Search for the cell housing the specified text and yield its [x, y] center coordinate. 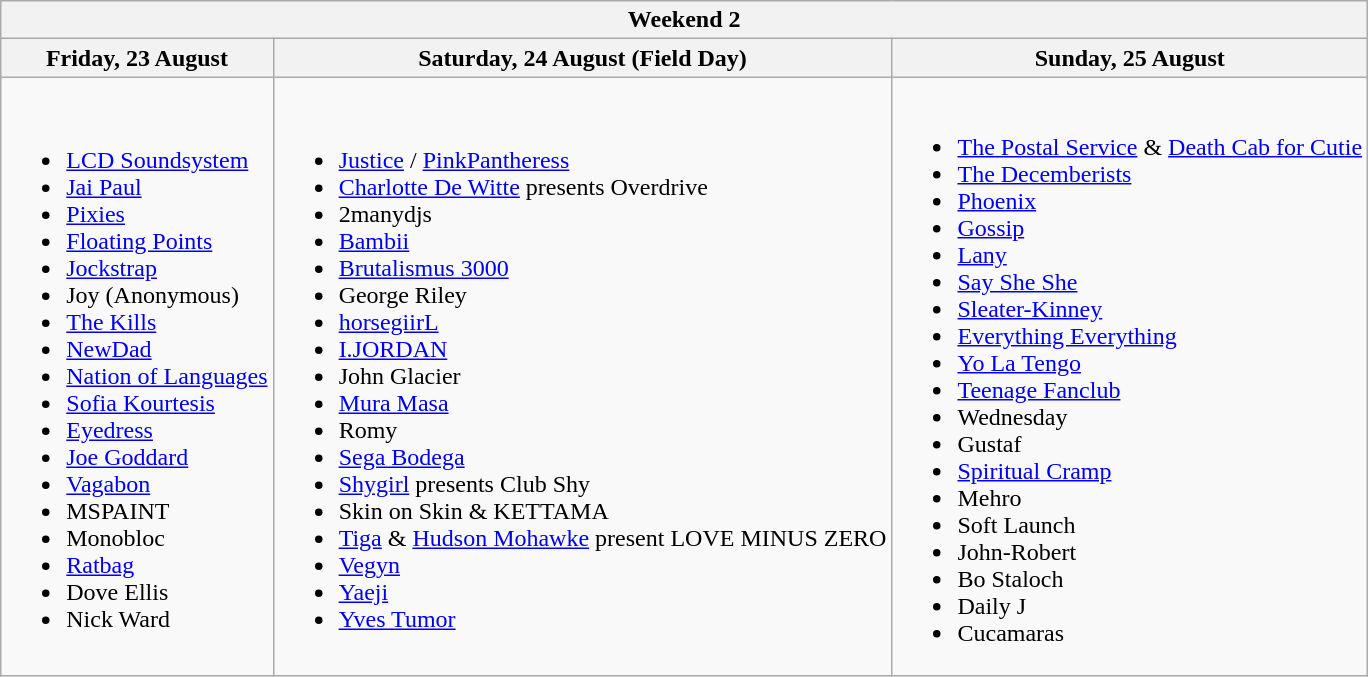
Weekend 2 [684, 20]
Friday, 23 August [137, 58]
Saturday, 24 August (Field Day) [582, 58]
Sunday, 25 August [1130, 58]
